Return the (X, Y) coordinate for the center point of the cell that contains the specified text.  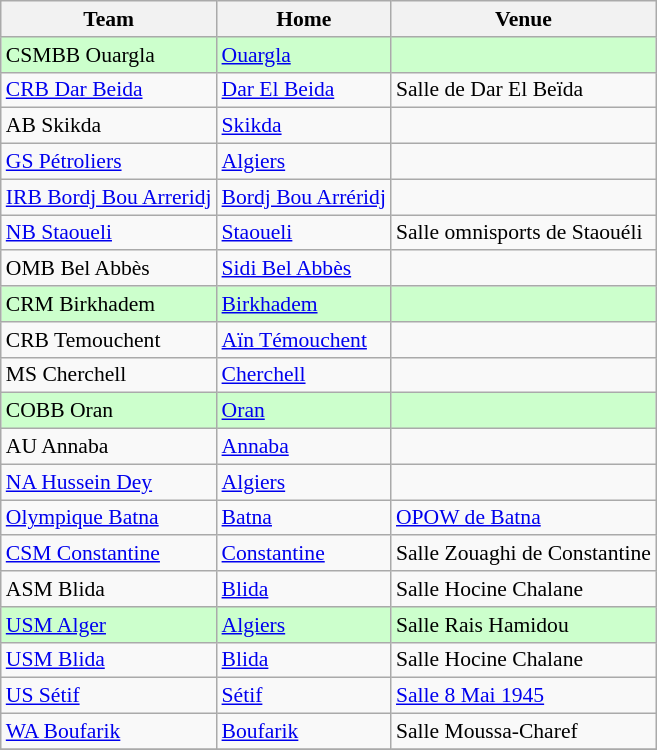
Salle Zouaghi de Constantine (524, 554)
Birkhadem (304, 304)
CRM Birkhadem (109, 304)
Bordj Bou Arréridj (304, 197)
Annaba (304, 447)
CSM Constantine (109, 554)
WA Boufarik (109, 732)
Aïn Témouchent (304, 340)
USM Blida (109, 660)
Batna (304, 518)
Salle omnisports de Staouéli (524, 233)
Constantine (304, 554)
MS Cherchell (109, 375)
Staoueli (304, 233)
Skikda (304, 126)
Ouargla (304, 55)
Sétif (304, 696)
NA Hussein Dey (109, 482)
Cherchell (304, 375)
AU Annaba (109, 447)
NB Staoueli (109, 233)
COBB Oran (109, 411)
Team (109, 19)
AB Skikda (109, 126)
CRB Dar Beida (109, 90)
OMB Bel Abbès (109, 269)
CRB Temouchent (109, 340)
Dar El Beida (304, 90)
Home (304, 19)
CSMBB Ouargla (109, 55)
Olympique Batna (109, 518)
Salle de Dar El Beïda (524, 90)
Sidi Bel Abbès (304, 269)
Oran (304, 411)
Venue (524, 19)
US Sétif (109, 696)
OPOW de Batna (524, 518)
Salle Moussa-Charef (524, 732)
ASM Blida (109, 589)
USM Alger (109, 625)
Salle Rais Hamidou (524, 625)
Salle 8 Mai 1945 (524, 696)
Boufarik (304, 732)
IRB Bordj Bou Arreridj (109, 197)
GS Pétroliers (109, 162)
